Detect which cell encompasses the target text, then output its (x, y) center coordinate. 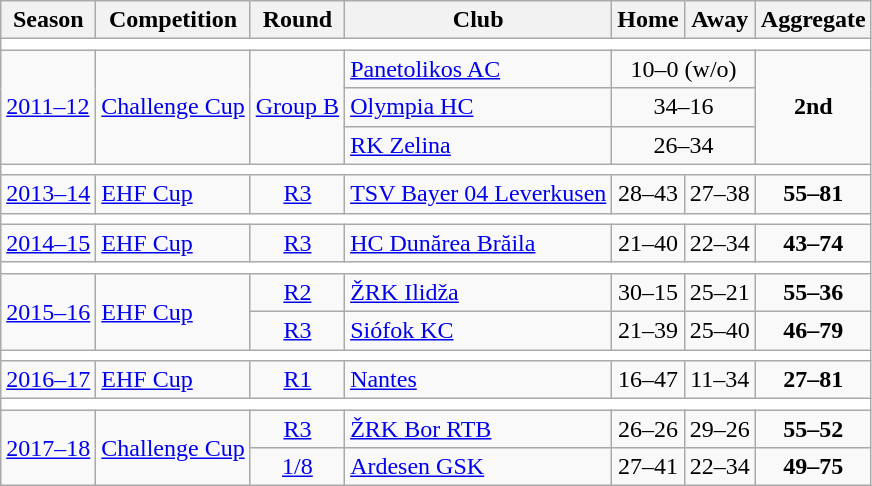
ŽRK Ilidža (478, 292)
28–43 (648, 194)
Aggregate (813, 20)
25–40 (720, 330)
16–47 (648, 380)
27–81 (813, 380)
Home (648, 20)
46–79 (813, 330)
2nd (813, 107)
R2 (297, 292)
RK Zelina (478, 145)
Panetolikos AC (478, 69)
43–74 (813, 243)
2013–14 (48, 194)
26–26 (648, 429)
55–36 (813, 292)
Competition (173, 20)
25–21 (720, 292)
21–39 (648, 330)
Olympia HC (478, 107)
26–34 (684, 145)
55–81 (813, 194)
10–0 (w/o) (684, 69)
55–52 (813, 429)
Siófok KC (478, 330)
27–38 (720, 194)
2017–18 (48, 448)
30–15 (648, 292)
2015–16 (48, 311)
Season (48, 20)
Ardesen GSK (478, 467)
2014–15 (48, 243)
2016–17 (48, 380)
Group B (297, 107)
ŽRK Bor RTB (478, 429)
HC Dunărea Brăila (478, 243)
Club (478, 20)
34–16 (684, 107)
49–75 (813, 467)
1/8 (297, 467)
Nantes (478, 380)
11–34 (720, 380)
21–40 (648, 243)
Away (720, 20)
R1 (297, 380)
Round (297, 20)
29–26 (720, 429)
TSV Bayer 04 Leverkusen (478, 194)
27–41 (648, 467)
2011–12 (48, 107)
